Pinpoint the cell where the given text exists, returning its [X, Y] midpoint coordinate. 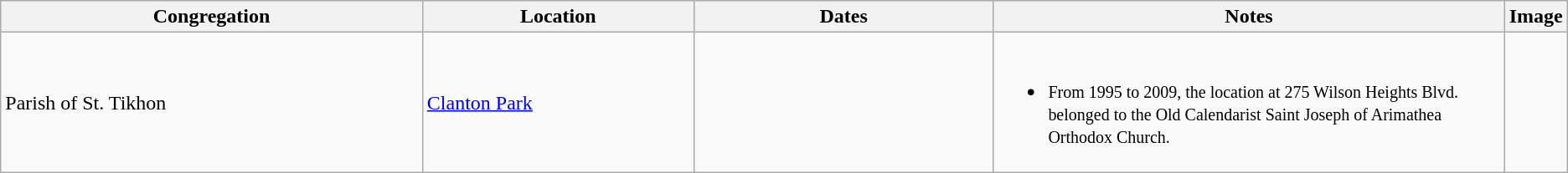
Congregation [212, 17]
Location [558, 17]
Parish of St. Tikhon [212, 102]
Dates [843, 17]
From 1995 to 2009, the location at 275 Wilson Heights Blvd. belonged to the Old Calendarist Saint Joseph of Arimathea Orthodox Church. [1249, 102]
Clanton Park [558, 102]
Notes [1249, 17]
Image [1536, 17]
